Detect which cell encompasses the target text, then output its (X, Y) center coordinate. 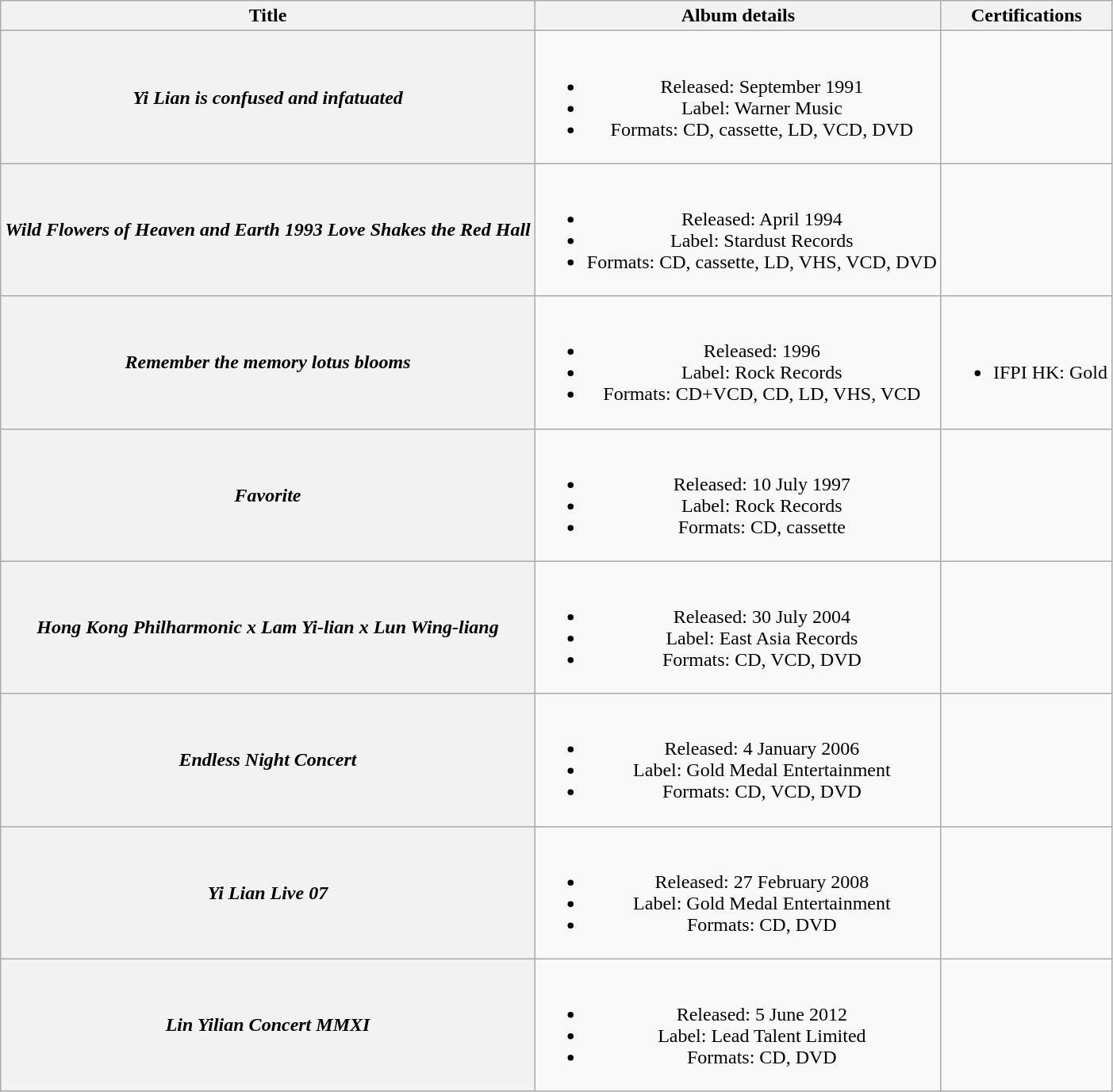
Released: 5 June 2012Label: Lead Talent LimitedFormats: CD, DVD (738, 1025)
Remember the memory lotus blooms (268, 362)
Released: April 1994Label: Stardust RecordsFormats: CD, cassette, LD, VHS, VCD, DVD (738, 230)
Released: September 1991Label: Warner MusicFormats: CD, cassette, LD, VCD, DVD (738, 97)
Released: 30 July 2004Label: East Asia RecordsFormats: CD, VCD, DVD (738, 627)
Hong Kong Philharmonic x Lam Yi-lian x Lun Wing-liang (268, 627)
Album details (738, 16)
Endless Night Concert (268, 760)
Lin Yilian Concert MMXI (268, 1025)
Title (268, 16)
Yi Lian Live 07 (268, 892)
Released: 27 February 2008Label: Gold Medal EntertainmentFormats: CD, DVD (738, 892)
Released: 1996Label: Rock RecordsFormats: CD+VCD, CD, LD, VHS, VCD (738, 362)
Released: 4 January 2006Label: Gold Medal EntertainmentFormats: CD, VCD, DVD (738, 760)
Released: 10 July 1997Label: Rock RecordsFormats: CD, cassette (738, 495)
Wild Flowers of Heaven and Earth 1993 Love Shakes the Red Hall (268, 230)
IFPI HK: Gold (1027, 362)
Certifications (1027, 16)
Favorite (268, 495)
Yi Lian is confused and infatuated (268, 97)
